Search for the cell housing the specified text and yield its (X, Y) center coordinate. 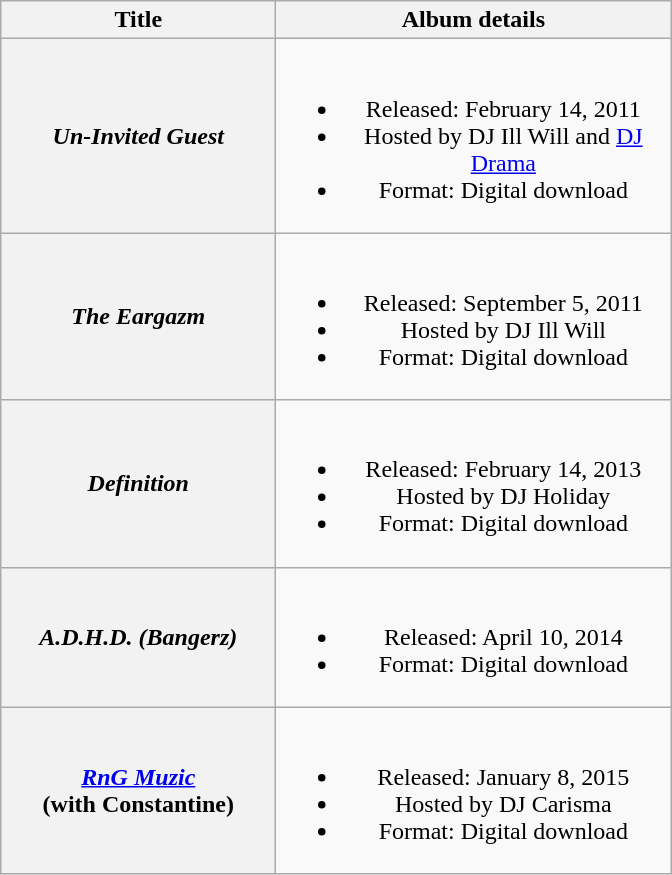
Title (138, 20)
Released: September 5, 2011Hosted by DJ Ill WillFormat: Digital download (474, 316)
Un-Invited Guest (138, 136)
RnG Muzic (with Constantine) (138, 790)
Released: February 14, 2011Hosted by DJ Ill Will and DJ DramaFormat: Digital download (474, 136)
Album details (474, 20)
Released: January 8, 2015Hosted by DJ CarismaFormat: Digital download (474, 790)
Released: February 14, 2013Hosted by DJ HolidayFormat: Digital download (474, 484)
The Eargazm (138, 316)
Released: April 10, 2014Format: Digital download (474, 637)
Definition (138, 484)
A.D.H.D. (Bangerz) (138, 637)
